Provide the [x, y] coordinate of the cell's center where the given text is located.  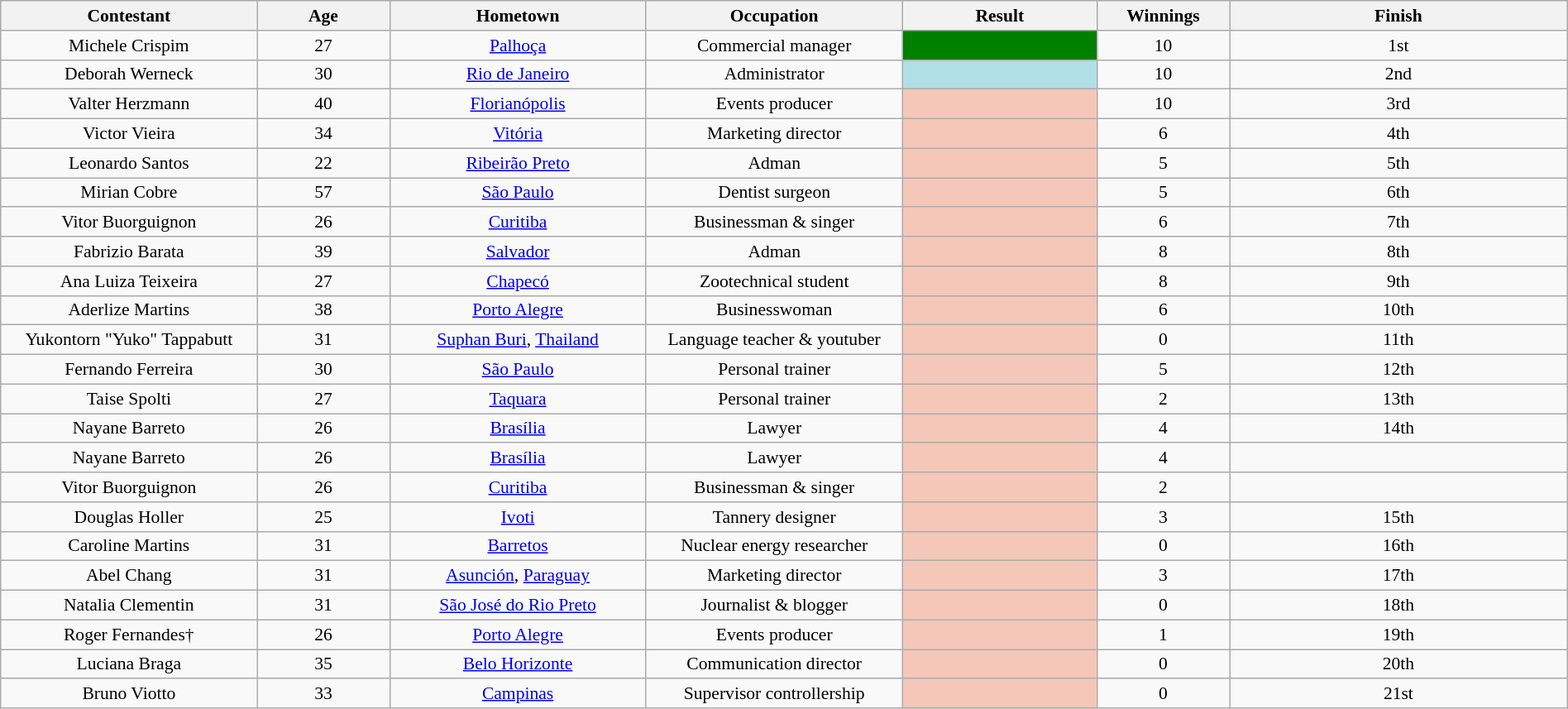
Barretos [518, 546]
Fabrizio Barata [129, 252]
Administrator [774, 74]
35 [323, 664]
Taquara [518, 399]
Valter Herzmann [129, 104]
Victor Vieira [129, 134]
3rd [1398, 104]
Palhoça [518, 46]
Leonardo Santos [129, 163]
14th [1398, 429]
Florianópolis [518, 104]
Result [999, 16]
São José do Rio Preto [518, 606]
Supervisor controllership [774, 694]
16th [1398, 546]
17th [1398, 576]
Yukontorn "Yuko" Tappabutt [129, 340]
39 [323, 252]
6th [1398, 193]
9th [1398, 281]
Businesswoman [774, 310]
Tannery designer [774, 517]
Luciana Braga [129, 664]
Chapecó [518, 281]
Taise Spolti [129, 399]
Commercial manager [774, 46]
Journalist & blogger [774, 606]
22 [323, 163]
15th [1398, 517]
Contestant [129, 16]
Vitória [518, 134]
Roger Fernandes† [129, 635]
Communication director [774, 664]
Abel Chang [129, 576]
Salvador [518, 252]
Dentist surgeon [774, 193]
Language teacher & youtuber [774, 340]
Rio de Janeiro [518, 74]
Ana Luiza Teixeira [129, 281]
Suphan Buri, Thailand [518, 340]
Belo Horizonte [518, 664]
10th [1398, 310]
Bruno Viotto [129, 694]
Asunción, Paraguay [518, 576]
25 [323, 517]
Nuclear energy researcher [774, 546]
Finish [1398, 16]
13th [1398, 399]
Fernando Ferreira [129, 370]
19th [1398, 635]
Age [323, 16]
Deborah Werneck [129, 74]
1st [1398, 46]
Natalia Clementin [129, 606]
5th [1398, 163]
Douglas Holler [129, 517]
Occupation [774, 16]
20th [1398, 664]
33 [323, 694]
Zootechnical student [774, 281]
4th [1398, 134]
8th [1398, 252]
11th [1398, 340]
Ribeirão Preto [518, 163]
Winnings [1163, 16]
18th [1398, 606]
Aderlize Martins [129, 310]
38 [323, 310]
Hometown [518, 16]
57 [323, 193]
2nd [1398, 74]
Ivoti [518, 517]
12th [1398, 370]
7th [1398, 223]
Michele Crispim [129, 46]
Mirian Cobre [129, 193]
Campinas [518, 694]
Caroline Martins [129, 546]
1 [1163, 635]
21st [1398, 694]
34 [323, 134]
40 [323, 104]
